Detect which cell encompasses the target text, then output its [x, y] center coordinate. 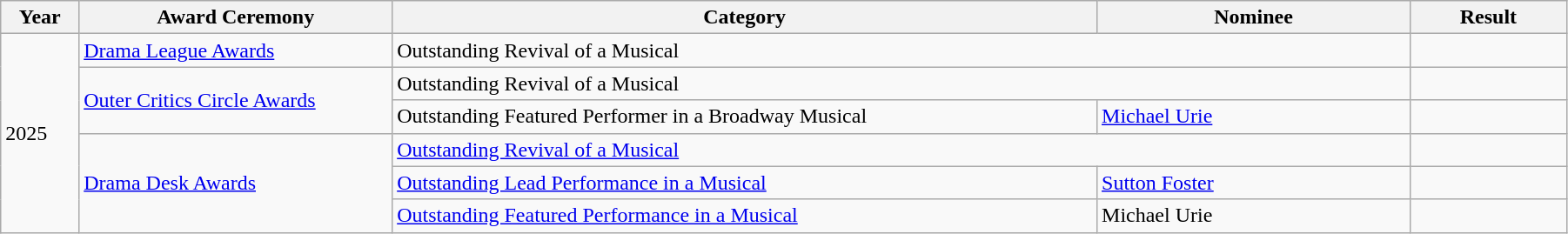
Outstanding Lead Performance in a Musical [745, 183]
Drama League Awards [236, 50]
2025 [40, 133]
Result [1488, 17]
Award Ceremony [236, 17]
Nominee [1254, 17]
Year [40, 17]
Outstanding Featured Performer in a Broadway Musical [745, 117]
Outer Critics Circle Awards [236, 100]
Category [745, 17]
Outstanding Featured Performance in a Musical [745, 216]
Drama Desk Awards [236, 183]
Sutton Foster [1254, 183]
